Extract the [x, y] coordinate from the center of the cell holding the provided text.  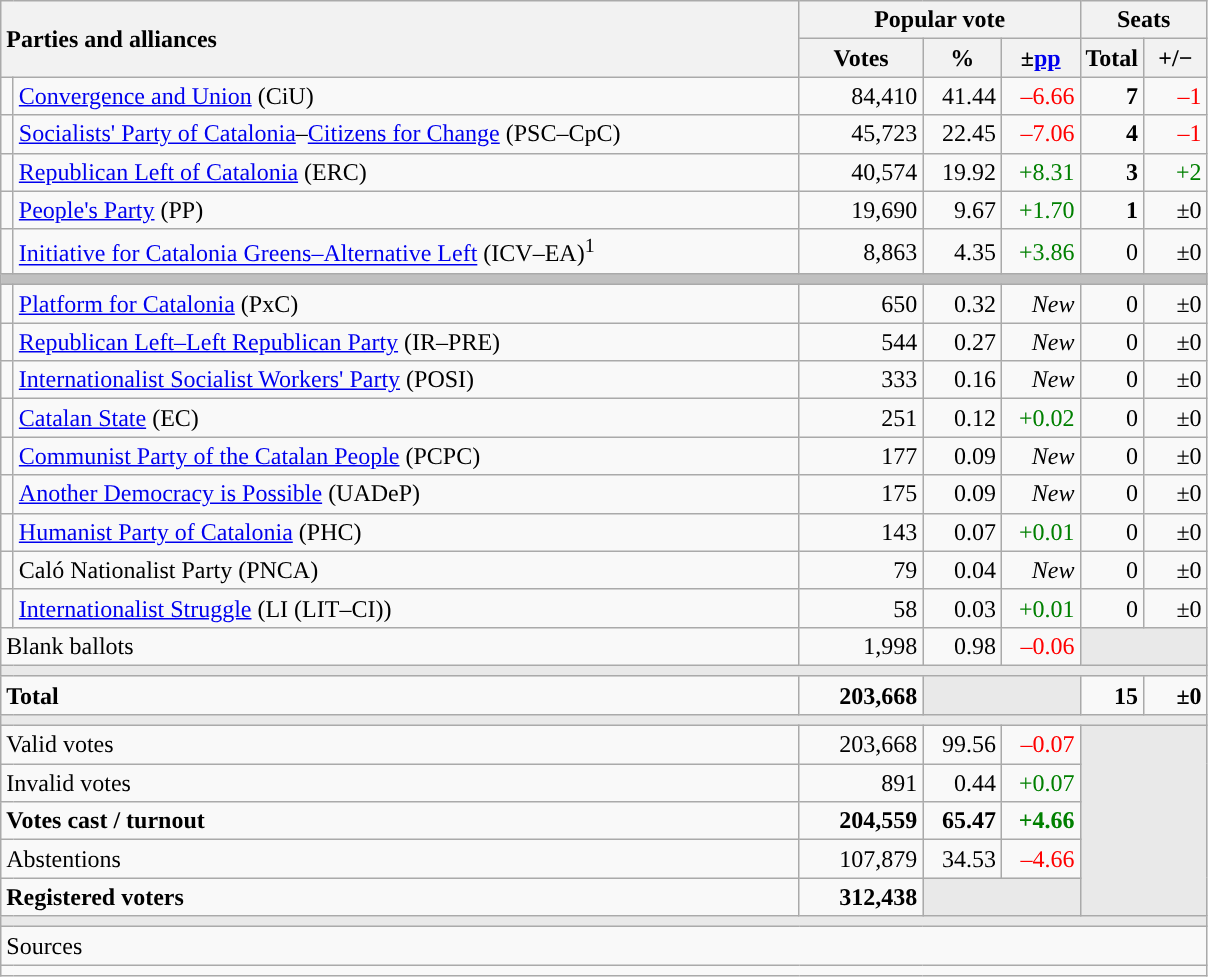
Another Democracy is Possible (UADeP) [406, 494]
Internationalist Socialist Workers' Party (POSI) [406, 380]
+2 [1176, 172]
Parties and alliances [400, 39]
+/− [1176, 58]
Communist Party of the Catalan People (PCPC) [406, 456]
34.53 [962, 859]
15 [1112, 695]
4 [1112, 134]
+0.02 [1040, 418]
–6.66 [1040, 96]
204,559 [861, 821]
–4.66 [1040, 859]
Invalid votes [400, 783]
Popular vote [940, 20]
Republican Left of Catalonia (ERC) [406, 172]
+0.07 [1040, 783]
+4.66 [1040, 821]
143 [861, 532]
+3.86 [1040, 252]
0.44 [962, 783]
±pp [1040, 58]
544 [861, 342]
19,690 [861, 210]
84,410 [861, 96]
0.03 [962, 608]
People's Party (PP) [406, 210]
Republican Left–Left Republican Party (IR–PRE) [406, 342]
Socialists' Party of Catalonia–Citizens for Change (PSC–CpC) [406, 134]
–0.07 [1040, 745]
Convergence and Union (CiU) [406, 96]
41.44 [962, 96]
Blank ballots [400, 646]
Votes [861, 58]
333 [861, 380]
40,574 [861, 172]
8,863 [861, 252]
650 [861, 304]
312,438 [861, 897]
Internationalist Struggle (LI (LIT–CI)) [406, 608]
79 [861, 570]
45,723 [861, 134]
Seats [1144, 20]
107,879 [861, 859]
0.98 [962, 646]
0.07 [962, 532]
9.67 [962, 210]
1,998 [861, 646]
–0.06 [1040, 646]
19.92 [962, 172]
177 [861, 456]
175 [861, 494]
7 [1112, 96]
Catalan State (EC) [406, 418]
251 [861, 418]
Sources [604, 946]
Caló Nationalist Party (PNCA) [406, 570]
Platform for Catalonia (PxC) [406, 304]
Abstentions [400, 859]
% [962, 58]
1 [1112, 210]
0.16 [962, 380]
99.56 [962, 745]
Humanist Party of Catalonia (PHC) [406, 532]
0.12 [962, 418]
Valid votes [400, 745]
22.45 [962, 134]
58 [861, 608]
4.35 [962, 252]
0.04 [962, 570]
–7.06 [1040, 134]
3 [1112, 172]
0.32 [962, 304]
Registered voters [400, 897]
Votes cast / turnout [400, 821]
+1.70 [1040, 210]
0.27 [962, 342]
65.47 [962, 821]
891 [861, 783]
Initiative for Catalonia Greens–Alternative Left (ICV–EA)1 [406, 252]
+8.31 [1040, 172]
